Return the [X, Y] coordinate for the center point of the cell that contains the specified text.  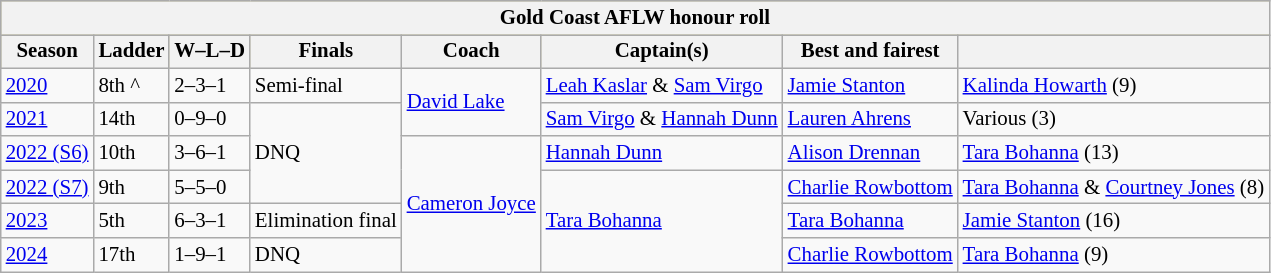
Finals [326, 52]
2020 [48, 85]
14th [131, 119]
6–3–1 [210, 221]
Tara Bohanna (13) [1114, 153]
Tara Bohanna (9) [1114, 255]
Jamie Stanton [870, 85]
2–3–1 [210, 85]
10th [131, 153]
17th [131, 255]
9th [131, 187]
5–5–0 [210, 187]
2022 (S7) [48, 187]
Elimination final [326, 221]
Leah Kaslar & Sam Virgo [662, 85]
Alison Drennan [870, 153]
Tara Bohanna & Courtney Jones (8) [1114, 187]
David Lake [472, 102]
1–9–1 [210, 255]
2023 [48, 221]
Lauren Ahrens [870, 119]
Jamie Stanton (16) [1114, 221]
Various (3) [1114, 119]
Hannah Dunn [662, 153]
2021 [48, 119]
Ladder [131, 52]
W–L–D [210, 52]
Captain(s) [662, 52]
8th ^ [131, 85]
0–9–0 [210, 119]
Kalinda Howarth (9) [1114, 85]
5th [131, 221]
Semi-final [326, 85]
2024 [48, 255]
3–6–1 [210, 153]
Gold Coast AFLW honour roll [635, 18]
Coach [472, 52]
Best and fairest [870, 52]
Cameron Joyce [472, 204]
2022 (S6) [48, 153]
Season [48, 52]
Sam Virgo & Hannah Dunn [662, 119]
